From the cell containing the given text, extract its center point as [x, y] coordinate. 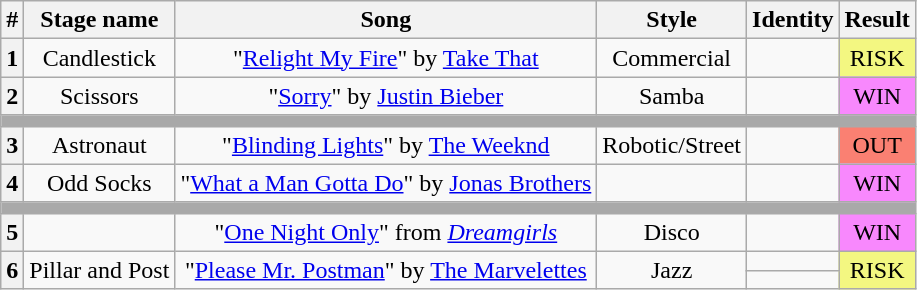
Pillar and Post [100, 270]
Style [672, 20]
Disco [672, 232]
"Please Mr. Postman" by The Marvelettes [386, 270]
1 [12, 58]
Result [877, 20]
Jazz [672, 270]
Scissors [100, 96]
"Blinding Lights" by The Weeknd [386, 145]
Robotic/Street [672, 145]
Astronaut [100, 145]
2 [12, 96]
Commercial [672, 58]
3 [12, 145]
Candlestick [100, 58]
Samba [672, 96]
Identity [793, 20]
5 [12, 232]
Stage name [100, 20]
"One Night Only" from Dreamgirls [386, 232]
"What a Man Gotta Do" by Jonas Brothers [386, 183]
Song [386, 20]
"Sorry" by Justin Bieber [386, 96]
# [12, 20]
Odd Socks [100, 183]
"Relight My Fire" by Take That [386, 58]
OUT [877, 145]
4 [12, 183]
6 [12, 270]
